Extract the (x, y) coordinate from the center of the cell holding the provided text.  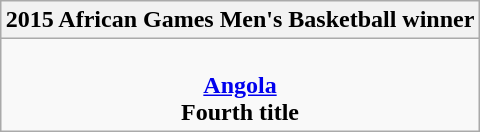
2015 African Games Men's Basketball winner (240, 20)
AngolaFourth title (240, 85)
